Scan for the cell matching the given text and deliver its (X, Y) coordinate at center. 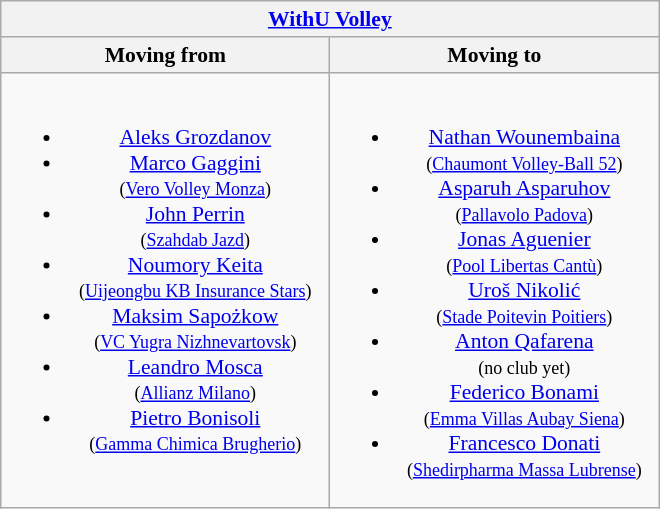
Moving from (166, 55)
WithU Volley (330, 19)
Moving to (494, 55)
